Capture the cell that displays the provided text and extract its (X, Y) central coordinate. 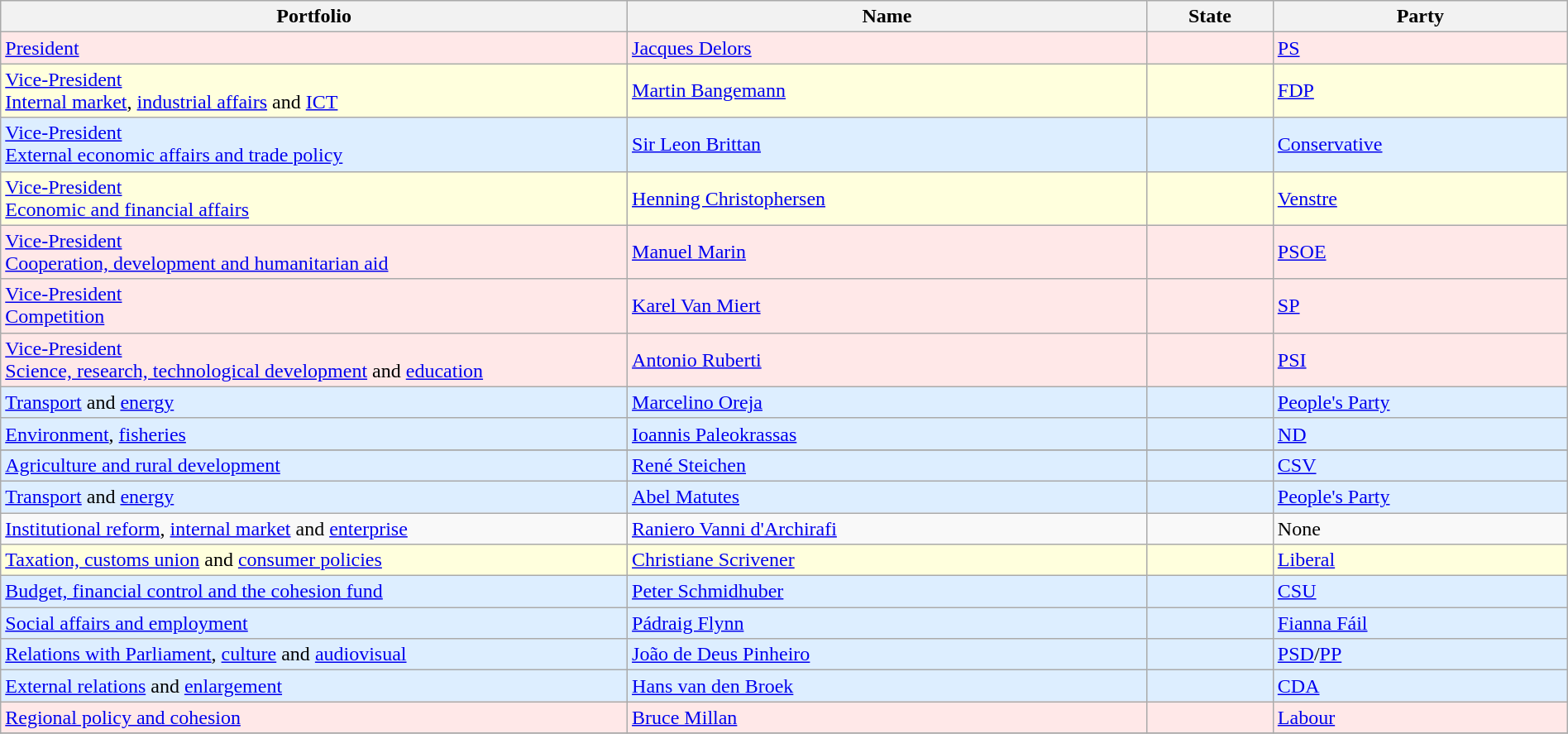
Marcelino Oreja (887, 402)
Venstre (1420, 199)
None (1420, 529)
Party (1420, 17)
Hans van den Broek (887, 686)
Institutional reform, internal market and enterprise (314, 529)
Raniero Vanni d'Archirafi (887, 529)
Social affairs and employment (314, 623)
Conservative (1420, 144)
Bruce Millan (887, 717)
Agriculture and rural development (314, 465)
Budget, financial control and the cohesion fund (314, 592)
ND (1420, 434)
SP (1420, 306)
Karel Van Miert (887, 306)
Antonio Ruberti (887, 359)
Ioannis Paleokrassas (887, 434)
Relations with Parliament, culture and audiovisual (314, 655)
PSD/PP (1420, 655)
CSV (1420, 465)
FDP (1420, 91)
Abel Matutes (887, 497)
Liberal (1420, 560)
Labour (1420, 717)
PSOE (1420, 252)
Vice-PresidentInternal market, industrial affairs and ICT (314, 91)
Vice-PresidentExternal economic affairs and trade policy (314, 144)
CSU (1420, 592)
Vice-PresidentEconomic and financial affairs (314, 199)
Martin Bangemann (887, 91)
Regional policy and cohesion (314, 717)
Henning Christophersen (887, 199)
Vice-PresidentCompetition (314, 306)
Jacques Delors (887, 48)
President (314, 48)
Taxation, customs union and consumer policies (314, 560)
PSI (1420, 359)
René Steichen (887, 465)
João de Deus Pinheiro (887, 655)
Manuel Marin (887, 252)
Christiane Scrivener (887, 560)
External relations and enlargement (314, 686)
Pádraig Flynn (887, 623)
Vice-PresidentScience, research, technological development and education (314, 359)
Portfolio (314, 17)
State (1209, 17)
Environment, fisheries (314, 434)
Vice-PresidentCooperation, development and humanitarian aid (314, 252)
CDA (1420, 686)
Peter Schmidhuber (887, 592)
Name (887, 17)
Fianna Fáil (1420, 623)
PS (1420, 48)
Sir Leon Brittan (887, 144)
